Pinpoint the cell where the given text exists, returning its (X, Y) midpoint coordinate. 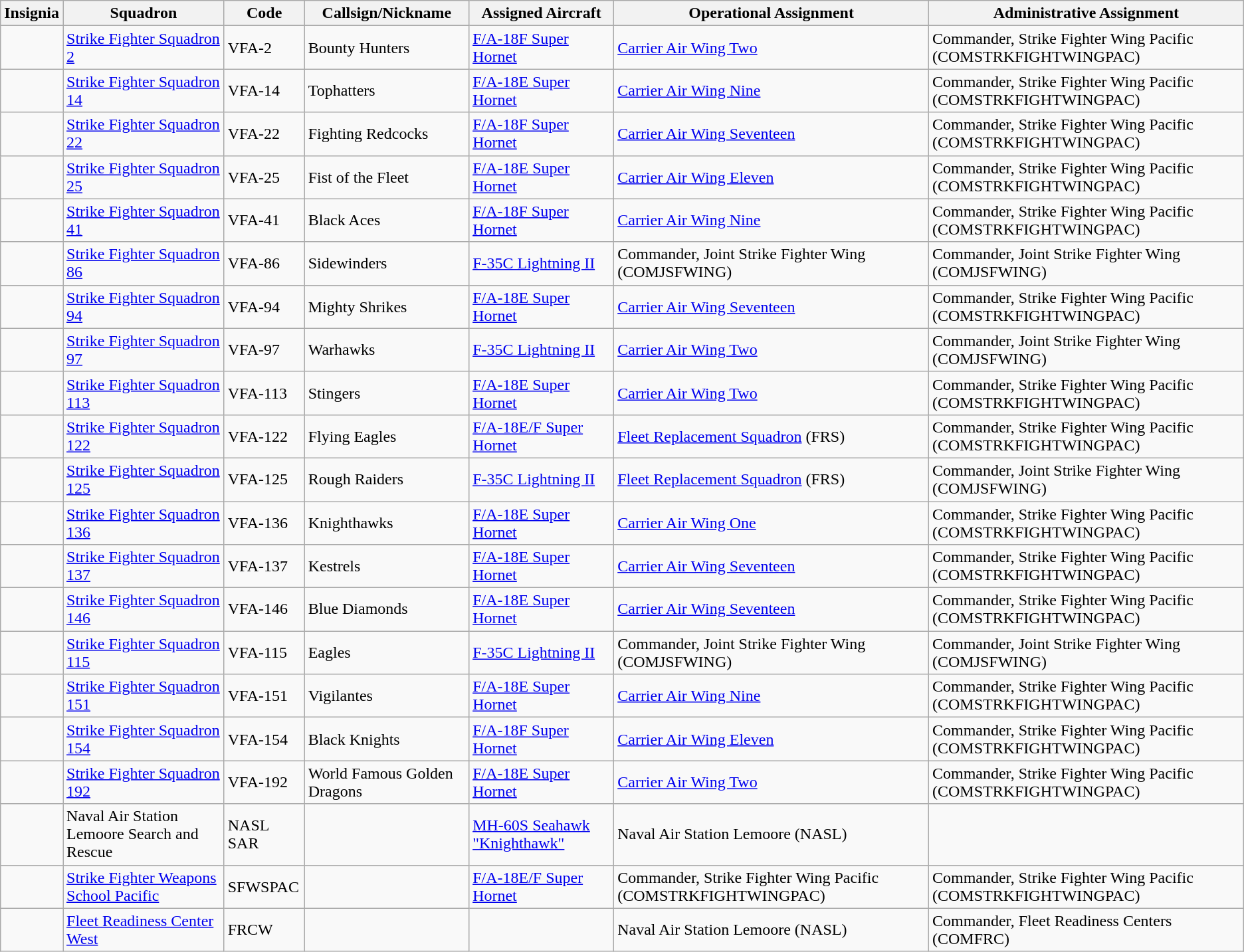
Strike Fighter Squadron 14 (144, 90)
VFA-125 (264, 480)
VFA-146 (264, 610)
Vigilantes (387, 696)
VFA-97 (264, 349)
Strike Fighter Squadron 94 (144, 307)
Strike Fighter Squadron 115 (144, 652)
Black Aces (387, 221)
Fist of the Fleet (387, 177)
VFA-86 (264, 263)
Rough Raiders (387, 480)
Strike Fighter Squadron 136 (144, 522)
Warhawks (387, 349)
Squadron (144, 13)
Strike Fighter Squadron 151 (144, 696)
VFA-136 (264, 522)
Kestrels (387, 566)
Insignia (32, 13)
Strike Fighter Squadron 22 (144, 134)
VFA-14 (264, 90)
VFA-115 (264, 652)
Bounty Hunters (387, 48)
Strike Fighter Squadron 146 (144, 610)
Administrative Assignment (1086, 13)
Sidewinders (387, 263)
FRCW (264, 930)
Strike Fighter Squadron 41 (144, 221)
Assigned Aircraft (542, 13)
Fighting Redcocks (387, 134)
Flying Eagles (387, 436)
VFA-25 (264, 177)
VFA-151 (264, 696)
Code (264, 13)
Mighty Shrikes (387, 307)
Stingers (387, 393)
VFA-137 (264, 566)
Tophatters (387, 90)
Knighthawks (387, 522)
Strike Fighter Squadron 122 (144, 436)
Strike Fighter Squadron 113 (144, 393)
Strike Fighter Squadron 97 (144, 349)
Naval Air Station Lemoore Search and Rescue (144, 834)
Fleet Readiness Center West (144, 930)
Operational Assignment (772, 13)
SFWSPAC (264, 886)
NASL SAR (264, 834)
Strike Fighter Weapons School Pacific (144, 886)
VFA-113 (264, 393)
Eagles (387, 652)
Callsign/Nickname (387, 13)
Strike Fighter Squadron 192 (144, 783)
Strike Fighter Squadron 137 (144, 566)
Strike Fighter Squadron 25 (144, 177)
Strike Fighter Squadron 86 (144, 263)
VFA-41 (264, 221)
Strike Fighter Squadron 154 (144, 739)
VFA-192 (264, 783)
Carrier Air Wing One (772, 522)
VFA-122 (264, 436)
Blue Diamonds (387, 610)
VFA-94 (264, 307)
Strike Fighter Squadron 125 (144, 480)
MH-60S Seahawk "Knighthawk" (542, 834)
VFA-2 (264, 48)
VFA-22 (264, 134)
Commander, Fleet Readiness Centers (COMFRC) (1086, 930)
Black Knights (387, 739)
Strike Fighter Squadron 2 (144, 48)
World Famous Golden Dragons (387, 783)
VFA-154 (264, 739)
